Determine the [x, y] coordinate at the center of the cell enclosing the given text.  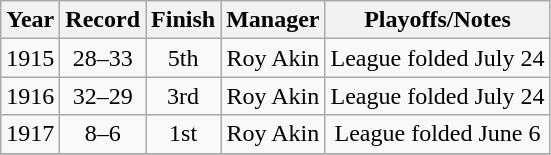
8–6 [103, 134]
5th [184, 58]
Record [103, 20]
3rd [184, 96]
32–29 [103, 96]
1915 [30, 58]
Manager [273, 20]
League folded June 6 [438, 134]
28–33 [103, 58]
Year [30, 20]
1st [184, 134]
1916 [30, 96]
Playoffs/Notes [438, 20]
Finish [184, 20]
1917 [30, 134]
